Search for the cell housing the specified text and yield its [x, y] center coordinate. 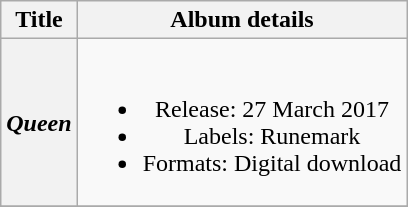
Album details [242, 20]
Release: 27 March 2017Labels: RunemarkFormats: Digital download [242, 122]
Title [39, 20]
Queen [39, 122]
